Output the [x, y] coordinate of the center of the cell containing the given text.  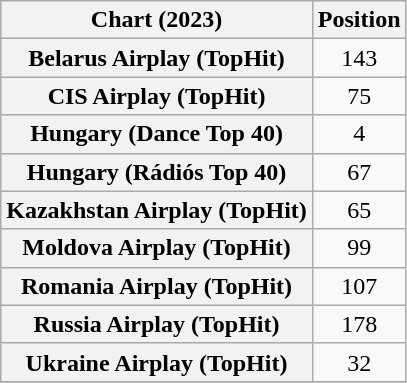
99 [359, 248]
143 [359, 58]
67 [359, 172]
Hungary (Dance Top 40) [157, 134]
Chart (2023) [157, 20]
4 [359, 134]
Belarus Airplay (TopHit) [157, 58]
Russia Airplay (TopHit) [157, 324]
32 [359, 362]
107 [359, 286]
178 [359, 324]
Romania Airplay (TopHit) [157, 286]
CIS Airplay (TopHit) [157, 96]
Ukraine Airplay (TopHit) [157, 362]
75 [359, 96]
Kazakhstan Airplay (TopHit) [157, 210]
Moldova Airplay (TopHit) [157, 248]
Hungary (Rádiós Top 40) [157, 172]
65 [359, 210]
Position [359, 20]
